Scan for the cell matching the given text and deliver its (x, y) coordinate at center. 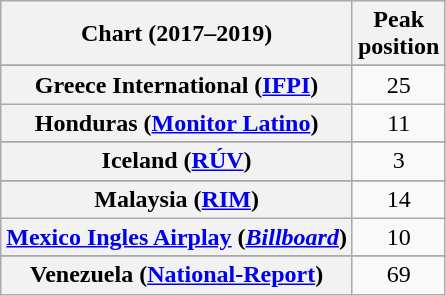
Malaysia (RIM) (177, 199)
10 (398, 237)
Peakposition (398, 34)
Chart (2017–2019) (177, 34)
3 (398, 161)
Mexico Ingles Airplay (Billboard) (177, 237)
14 (398, 199)
69 (398, 275)
Iceland (RÚV) (177, 161)
Greece International (IFPI) (177, 85)
Honduras (Monitor Latino) (177, 123)
Venezuela (National-Report) (177, 275)
11 (398, 123)
25 (398, 85)
